Scan for the cell matching the given text and deliver its (x, y) coordinate at center. 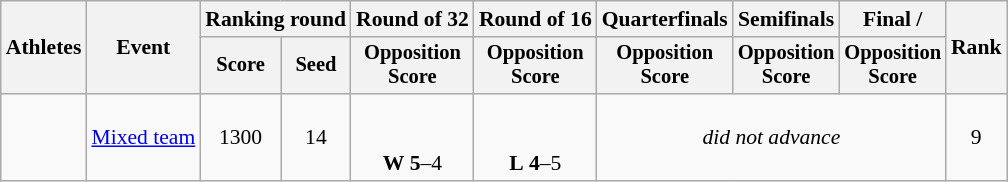
14 (316, 138)
Rank (976, 48)
Athletes (44, 48)
did not advance (772, 138)
L 4–5 (536, 138)
1300 (240, 138)
Final / (892, 19)
Semifinals (786, 19)
Mixed team (143, 138)
Round of 16 (536, 19)
Event (143, 48)
W 5–4 (412, 138)
Quarterfinals (665, 19)
Seed (316, 66)
Ranking round (276, 19)
Round of 32 (412, 19)
9 (976, 138)
Score (240, 66)
